Return (X, Y) of the center of cell containing provided text 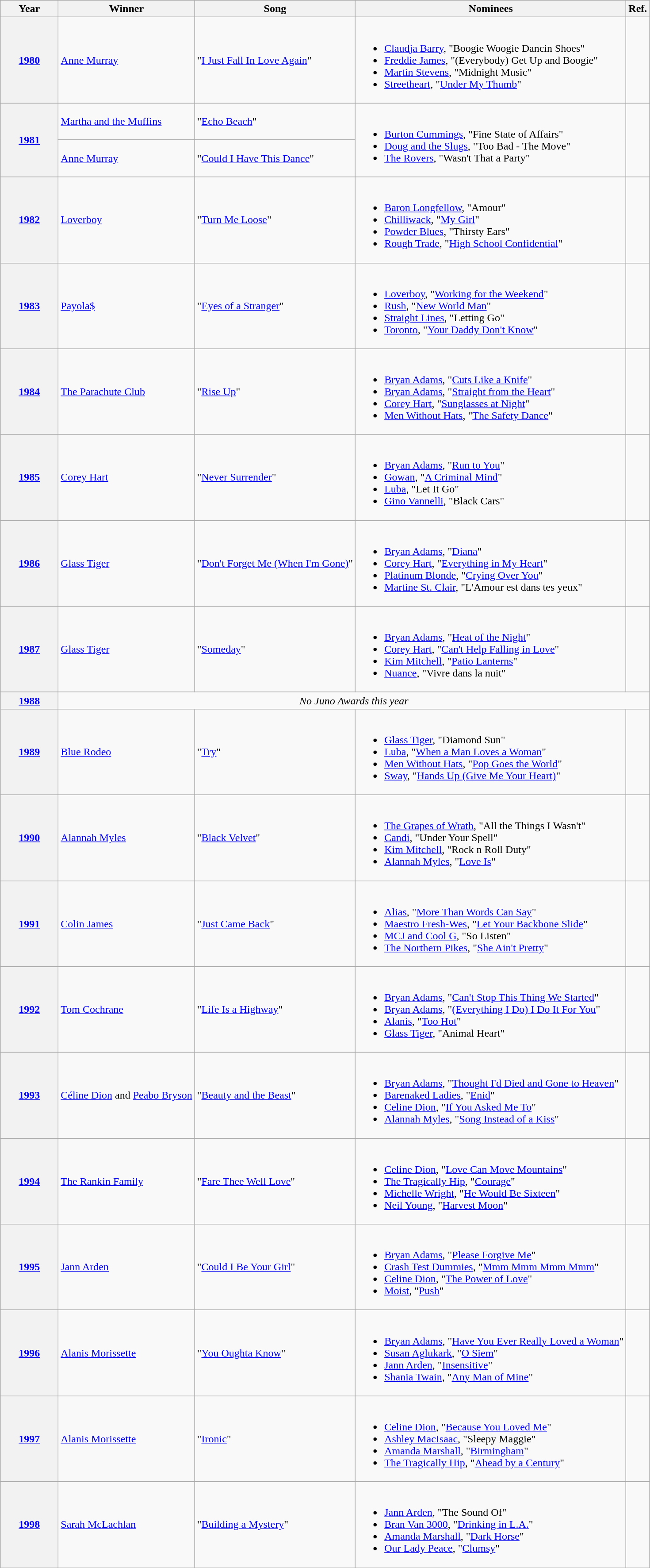
The Grapes of Wrath, "All the Things I Wasn't"Candi, "Under Your Spell"Kim Mitchell, "Rock n Roll Duty"Alannah Myles, "Love Is" (491, 838)
"Could I Have This Dance" (275, 158)
Céline Dion and Peabo Bryson (126, 1095)
Celine Dion, "Love Can Move Mountains"The Tragically Hip, "Courage"Michelle Wright, "He Would Be Sixteen"Neil Young, "Harvest Moon" (491, 1181)
No Juno Awards this year (354, 700)
Tom Cochrane (126, 1010)
"Could I Be Your Girl" (275, 1267)
Loverboy (126, 220)
1997 (29, 1439)
1998 (29, 1525)
1981 (29, 140)
Colin James (126, 923)
Bryan Adams, "Thought I'd Died and Gone to Heaven"Barenaked Ladies, "Enid"Celine Dion, "If You Asked Me To"Alannah Myles, "Song Instead of a Kiss" (491, 1095)
Martha and the Muffins (126, 122)
"Echo Beach" (275, 122)
Alannah Myles (126, 838)
1990 (29, 838)
"Just Came Back" (275, 923)
Winner (126, 9)
1994 (29, 1181)
"Black Velvet" (275, 838)
The Rankin Family (126, 1181)
1984 (29, 392)
Bryan Adams, "Heat of the Night"Corey Hart, "Can't Help Falling in Love"Kim Mitchell, "Patio Lanterns"Nuance, "Vivre dans la nuit" (491, 649)
Alias, "More Than Words Can Say"Maestro Fresh-Wes, "Let Your Backbone Slide"MCJ and Cool G, "So Listen"The Northern Pikes, "She Ain't Pretty" (491, 923)
1993 (29, 1095)
Celine Dion, "Because You Loved Me"Ashley MacIsaac, "Sleepy Maggie"Amanda Marshall, "Birmingham"The Tragically Hip, "Ahead by a Century" (491, 1439)
1980 (29, 60)
Blue Rodeo (126, 752)
Bryan Adams, "Run to You"Gowan, "A Criminal Mind"Luba, "Let It Go"Gino Vannelli, "Black Cars" (491, 477)
1988 (29, 700)
"Life Is a Highway" (275, 1010)
Jann Arden, "The Sound Of"Bran Van 3000, "Drinking in L.A."Amanda Marshall, "Dark Horse"Our Lady Peace, "Clumsy" (491, 1525)
Loverboy, "Working for the Weekend"Rush, "New World Man"Straight Lines, "Letting Go"Toronto, "Your Daddy Don't Know" (491, 306)
"You Oughta Know" (275, 1353)
"Never Surrender" (275, 477)
Glass Tiger, "Diamond Sun"Luba, "When a Man Loves a Woman"Men Without Hats, "Pop Goes the World"Sway, "Hands Up (Give Me Your Heart)" (491, 752)
"Building a Mystery" (275, 1525)
"Rise Up" (275, 392)
"Beauty and the Beast" (275, 1095)
Bryan Adams, "Have You Ever Really Loved a Woman"Susan Aglukark, "O Siem"Jann Arden, "Insensitive"Shania Twain, "Any Man of Mine" (491, 1353)
"Fare Thee Well Love" (275, 1181)
"Ironic" (275, 1439)
Burton Cummings, "Fine State of Affairs"Doug and the Slugs, "Too Bad - The Move"The Rovers, "Wasn't That a Party" (491, 140)
1996 (29, 1353)
"Turn Me Loose" (275, 220)
Corey Hart (126, 477)
"Don't Forget Me (When I'm Gone)" (275, 563)
Bryan Adams, "Please Forgive Me"Crash Test Dummies, "Mmm Mmm Mmm Mmm"Celine Dion, "The Power of Love"Moist, "Push" (491, 1267)
"Eyes of a Stranger" (275, 306)
Year (29, 9)
Bryan Adams, "Can't Stop This Thing We Started"Bryan Adams, "(Everything I Do) I Do It For You"Alanis, "Too Hot"Glass Tiger, "Animal Heart" (491, 1010)
Ref. (638, 9)
"Try" (275, 752)
1992 (29, 1010)
Bryan Adams, "Cuts Like a Knife"Bryan Adams, "Straight from the Heart"Corey Hart, "Sunglasses at Night"Men Without Hats, "The Safety Dance" (491, 392)
1983 (29, 306)
Sarah McLachlan (126, 1525)
Baron Longfellow, "Amour"Chilliwack, "My Girl"Powder Blues, "Thirsty Ears"Rough Trade, "High School Confidential" (491, 220)
1986 (29, 563)
Nominees (491, 9)
Song (275, 9)
1995 (29, 1267)
"Someday" (275, 649)
1982 (29, 220)
The Parachute Club (126, 392)
"I Just Fall In Love Again" (275, 60)
Jann Arden (126, 1267)
1987 (29, 649)
1985 (29, 477)
1991 (29, 923)
Payola$ (126, 306)
Bryan Adams, "Diana"Corey Hart, "Everything in My Heart"Platinum Blonde, "Crying Over You"Martine St. Clair, "L'Amour est dans tes yeux" (491, 563)
1989 (29, 752)
